Return the (X, Y) coordinate for the center point of the cell that contains the specified text.  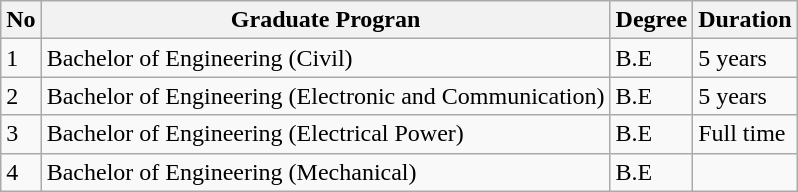
Graduate Progran (326, 20)
Bachelor of Engineering (Electronic and Communication) (326, 96)
Bachelor of Engineering (Civil) (326, 58)
No (21, 20)
3 (21, 134)
Degree (652, 20)
Full time (745, 134)
1 (21, 58)
2 (21, 96)
4 (21, 172)
Bachelor of Engineering (Mechanical) (326, 172)
Bachelor of Engineering (Electrical Power) (326, 134)
Duration (745, 20)
